Locate the cell with the specified text and output its (x, y) center coordinate. 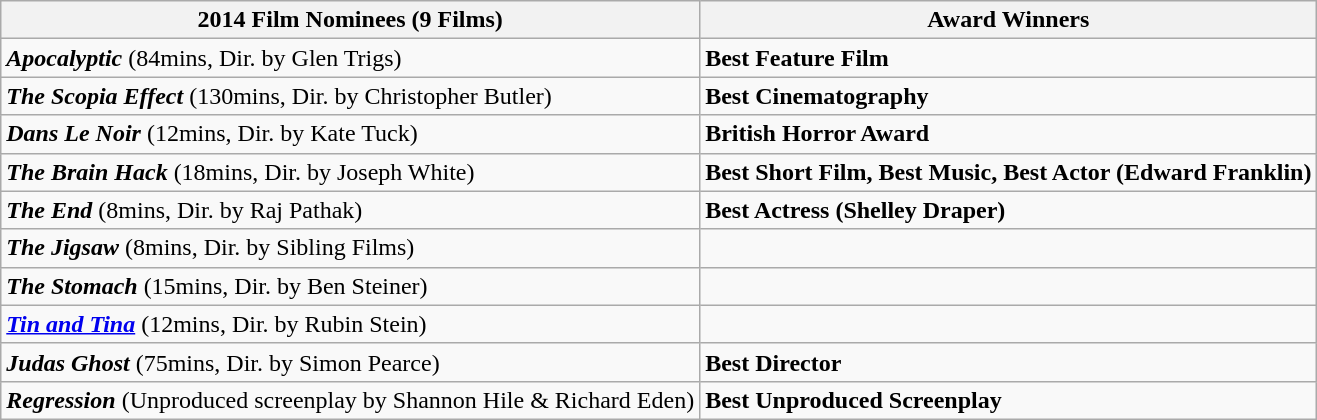
Apocalyptic (84mins, Dir. by Glen Trigs) (350, 58)
Best Actress (Shelley Draper) (1008, 210)
The Brain Hack (18mins, Dir. by Joseph White) (350, 172)
The End (8mins, Dir. by Raj Pathak) (350, 210)
Best Cinematography (1008, 96)
The Scopia Effect (130mins, Dir. by Christopher Butler) (350, 96)
Tin and Tina (12mins, Dir. by Rubin Stein) (350, 324)
Best Short Film, Best Music, Best Actor (Edward Franklin) (1008, 172)
2014 Film Nominees (9 Films) (350, 20)
The Jigsaw (8mins, Dir. by Sibling Films) (350, 248)
Award Winners (1008, 20)
Best Feature Film (1008, 58)
British Horror Award (1008, 134)
Judas Ghost (75mins, Dir. by Simon Pearce) (350, 362)
The Stomach (15mins, Dir. by Ben Steiner) (350, 286)
Best Director (1008, 362)
Best Unproduced Screenplay (1008, 400)
Dans Le Noir (12mins, Dir. by Kate Tuck) (350, 134)
Regression (Unproduced screenplay by Shannon Hile & Richard Eden) (350, 400)
